Pinpoint the cell where the given text exists, returning its (x, y) midpoint coordinate. 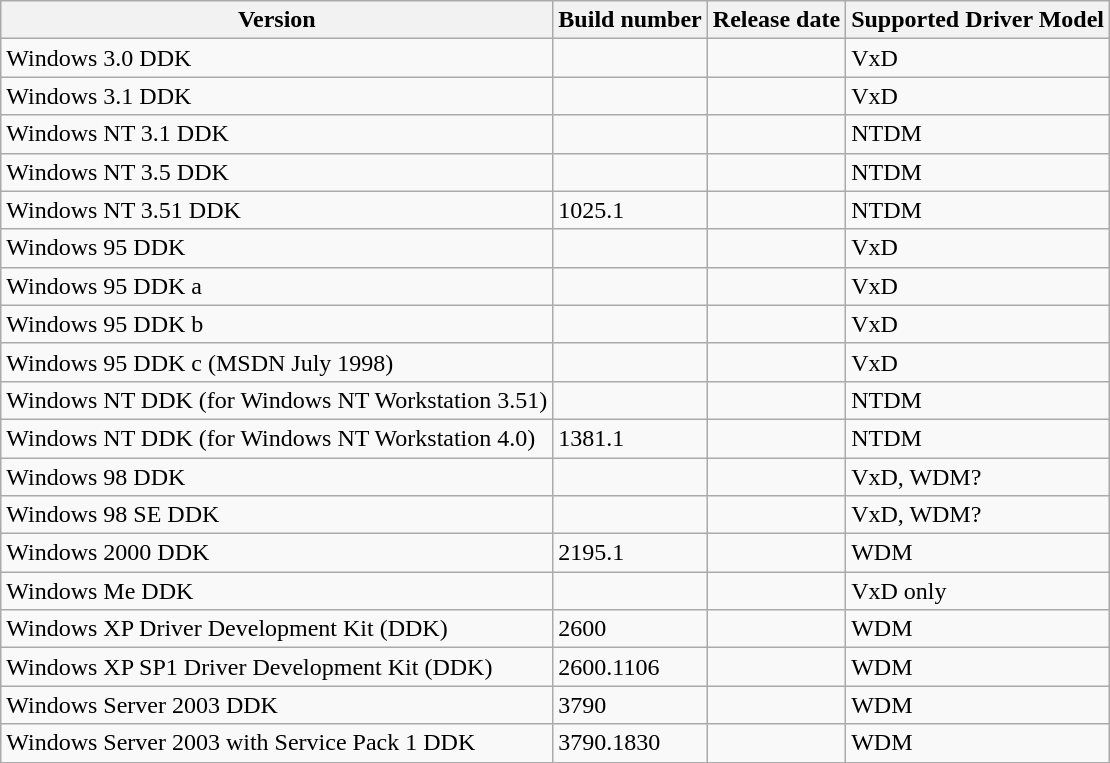
Build number (630, 20)
Windows XP Driver Development Kit (DDK) (277, 629)
Version (277, 20)
2600 (630, 629)
2195.1 (630, 553)
Windows NT DDK (for Windows NT Workstation 3.51) (277, 400)
Windows 98 SE DDK (277, 515)
Windows 3.1 DDK (277, 96)
Windows 95 DDK (277, 248)
Windows 2000 DDK (277, 553)
3790.1830 (630, 743)
3790 (630, 705)
2600.1106 (630, 667)
Windows NT 3.5 DDK (277, 172)
Windows 95 DDK c (MSDN July 1998) (277, 362)
Release date (776, 20)
Windows NT DDK (for Windows NT Workstation 4.0) (277, 438)
Windows NT 3.1 DDK (277, 134)
Windows XP SP1 Driver Development Kit (DDK) (277, 667)
Windows 3.0 DDK (277, 58)
Windows 98 DDK (277, 477)
Windows Server 2003 DDK (277, 705)
Windows NT 3.51 DDK (277, 210)
Windows 95 DDK b (277, 324)
Windows Me DDK (277, 591)
Windows 95 DDK a (277, 286)
1381.1 (630, 438)
VxD only (978, 591)
Supported Driver Model (978, 20)
1025.1 (630, 210)
Windows Server 2003 with Service Pack 1 DDK (277, 743)
